For the text-containing cell, return its midpoint in [x, y] coordinate format. 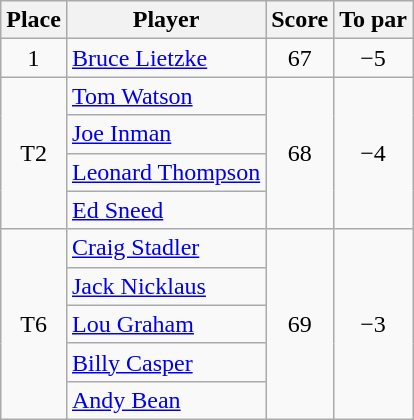
Andy Bean [166, 400]
Lou Graham [166, 324]
−5 [374, 58]
−3 [374, 324]
T2 [34, 153]
69 [300, 324]
To par [374, 20]
Place [34, 20]
Bruce Lietzke [166, 58]
Ed Sneed [166, 210]
Billy Casper [166, 362]
Craig Stadler [166, 248]
68 [300, 153]
67 [300, 58]
Player [166, 20]
T6 [34, 324]
Jack Nicklaus [166, 286]
Tom Watson [166, 96]
1 [34, 58]
Score [300, 20]
Joe Inman [166, 134]
−4 [374, 153]
Leonard Thompson [166, 172]
